Identify which cell holds the provided text, then report its (x, y) central coordinate. 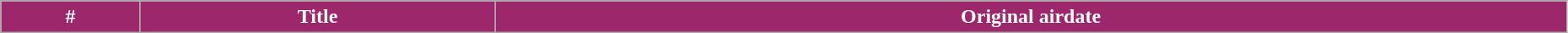
# (71, 17)
Original airdate (1031, 17)
Title (317, 17)
